Detect which cell encompasses the target text, then output its [x, y] center coordinate. 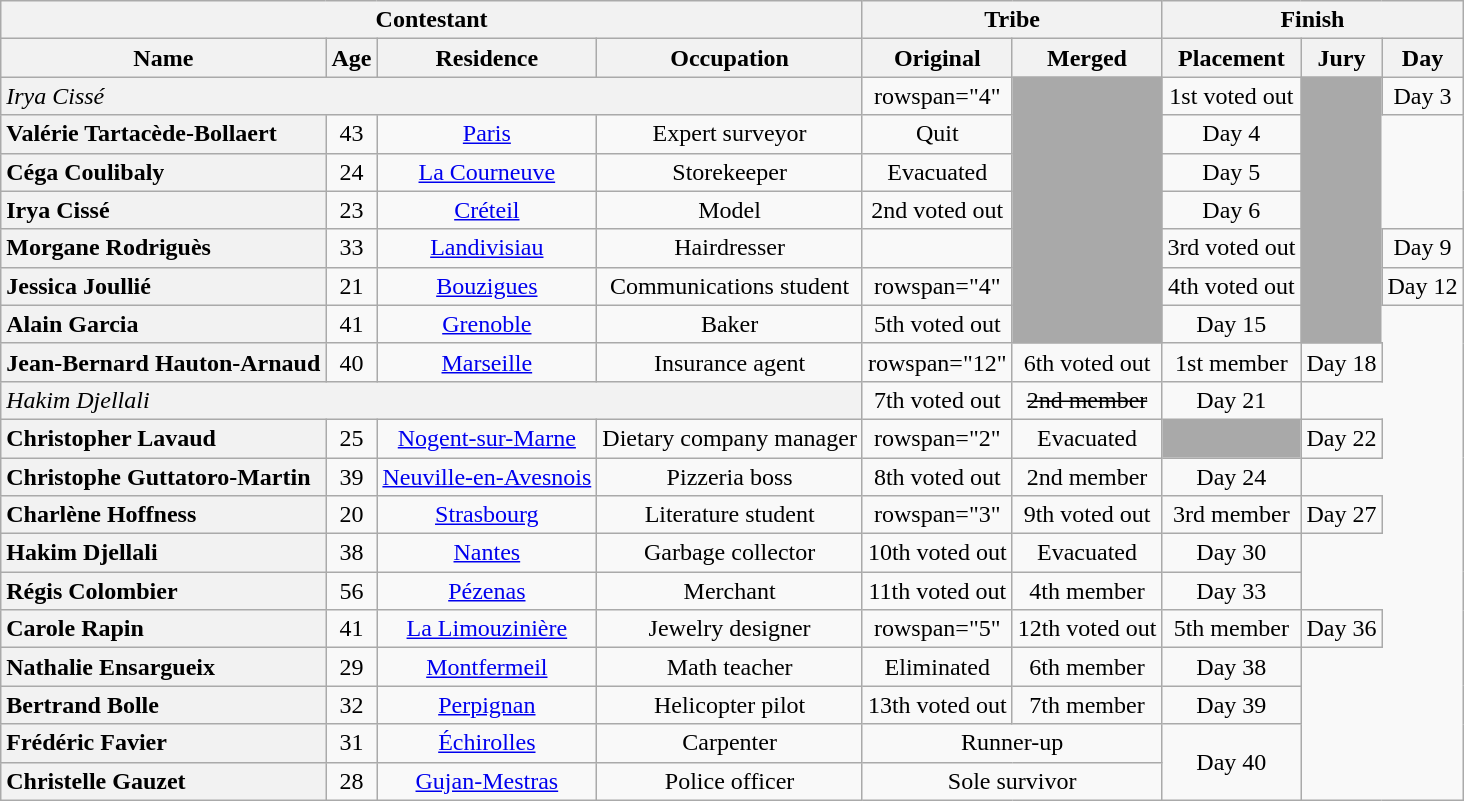
1st member [1232, 362]
5th voted out [937, 324]
11th voted out [937, 591]
Christelle Gauzet [164, 781]
Céga Coulibaly [164, 172]
8th voted out [937, 477]
Name [164, 58]
Sole survivor [1012, 781]
1st voted out [1232, 96]
Tribe [1012, 20]
Quit [937, 134]
Occupation [730, 58]
Jessica Joullié [164, 286]
Régis Colombier [164, 591]
Dietary company manager [730, 438]
Day 5 [1232, 172]
Charlène Hoffness [164, 515]
Day 30 [1232, 553]
3rd voted out [1232, 248]
Marseille [487, 362]
Day 22 [1342, 438]
Merged [1087, 58]
Nogent-sur-Marne [487, 438]
Carpenter [730, 743]
7th member [1087, 705]
5th member [1232, 629]
Pézenas [487, 591]
Bertrand Bolle [164, 705]
Morgane Rodriguès [164, 248]
6th voted out [1087, 362]
56 [352, 591]
10th voted out [937, 553]
Gujan-Mestras [487, 781]
Finish [1312, 20]
28 [352, 781]
Day 6 [1232, 210]
rowspan="12" [937, 362]
Montfermeil [487, 667]
Alain Garcia [164, 324]
La Limouzinière [487, 629]
Bouzigues [487, 286]
Jewelry designer [730, 629]
13th voted out [937, 705]
Day 3 [1422, 96]
40 [352, 362]
32 [352, 705]
Neuville-en-Avesnois [487, 477]
Contestant [432, 20]
Day 40 [1232, 762]
Communications student [730, 286]
7th voted out [937, 400]
rowspan="2" [937, 438]
Grenoble [487, 324]
Day 33 [1232, 591]
Day 27 [1342, 515]
9th voted out [1087, 515]
Expert surveyor [730, 134]
33 [352, 248]
Day 36 [1342, 629]
Perpignan [487, 705]
29 [352, 667]
Residence [487, 58]
Créteil [487, 210]
Nathalie Ensargueix [164, 667]
Valérie Tartacède-Bollaert [164, 134]
4th member [1087, 591]
Placement [1232, 58]
Insurance agent [730, 362]
Math teacher [730, 667]
Day 15 [1232, 324]
Carole Rapin [164, 629]
2nd voted out [937, 210]
Model [730, 210]
rowspan="5" [937, 629]
Baker [730, 324]
4th voted out [1232, 286]
Merchant [730, 591]
23 [352, 210]
25 [352, 438]
Nantes [487, 553]
Échirolles [487, 743]
24 [352, 172]
Original [937, 58]
38 [352, 553]
3rd member [1232, 515]
Paris [487, 134]
Day 4 [1232, 134]
Hairdresser [730, 248]
Strasbourg [487, 515]
Pizzeria boss [730, 477]
21 [352, 286]
Police officer [730, 781]
Day 39 [1232, 705]
Day 18 [1342, 362]
rowspan="3" [937, 515]
Day 9 [1422, 248]
Storekeeper [730, 172]
12th voted out [1087, 629]
6th member [1087, 667]
Day 21 [1232, 400]
Eliminated [937, 667]
Age [352, 58]
Jean-Bernard Hauton-Arnaud [164, 362]
39 [352, 477]
Runner-up [1012, 743]
43 [352, 134]
Day 24 [1232, 477]
Literature student [730, 515]
Day 12 [1422, 286]
Landivisiau [487, 248]
31 [352, 743]
20 [352, 515]
Jury [1342, 58]
Christopher Lavaud [164, 438]
Day [1422, 58]
Frédéric Favier [164, 743]
Garbage collector [730, 553]
La Courneuve [487, 172]
Helicopter pilot [730, 705]
Day 38 [1232, 667]
Christophe Guttatoro-Martin [164, 477]
